For the text-containing cell, return its midpoint in [x, y] coordinate format. 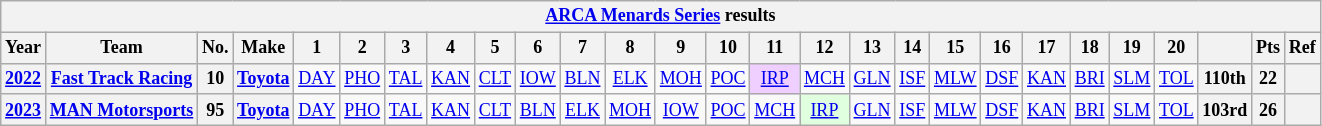
22 [1268, 78]
Team [121, 48]
13 [872, 48]
95 [216, 110]
11 [775, 48]
2 [362, 48]
19 [1132, 48]
MAN Motorsports [121, 110]
2022 [24, 78]
No. [216, 48]
18 [1090, 48]
1 [317, 48]
2023 [24, 110]
20 [1176, 48]
16 [1002, 48]
7 [582, 48]
8 [630, 48]
110th [1225, 78]
Ref [1302, 48]
Fast Track Racing [121, 78]
6 [538, 48]
103rd [1225, 110]
17 [1047, 48]
12 [825, 48]
Year [24, 48]
14 [912, 48]
15 [956, 48]
Make [264, 48]
4 [451, 48]
Pts [1268, 48]
9 [680, 48]
26 [1268, 110]
5 [494, 48]
ARCA Menards Series results [660, 16]
3 [406, 48]
